Return (X, Y) of the center of cell containing provided text 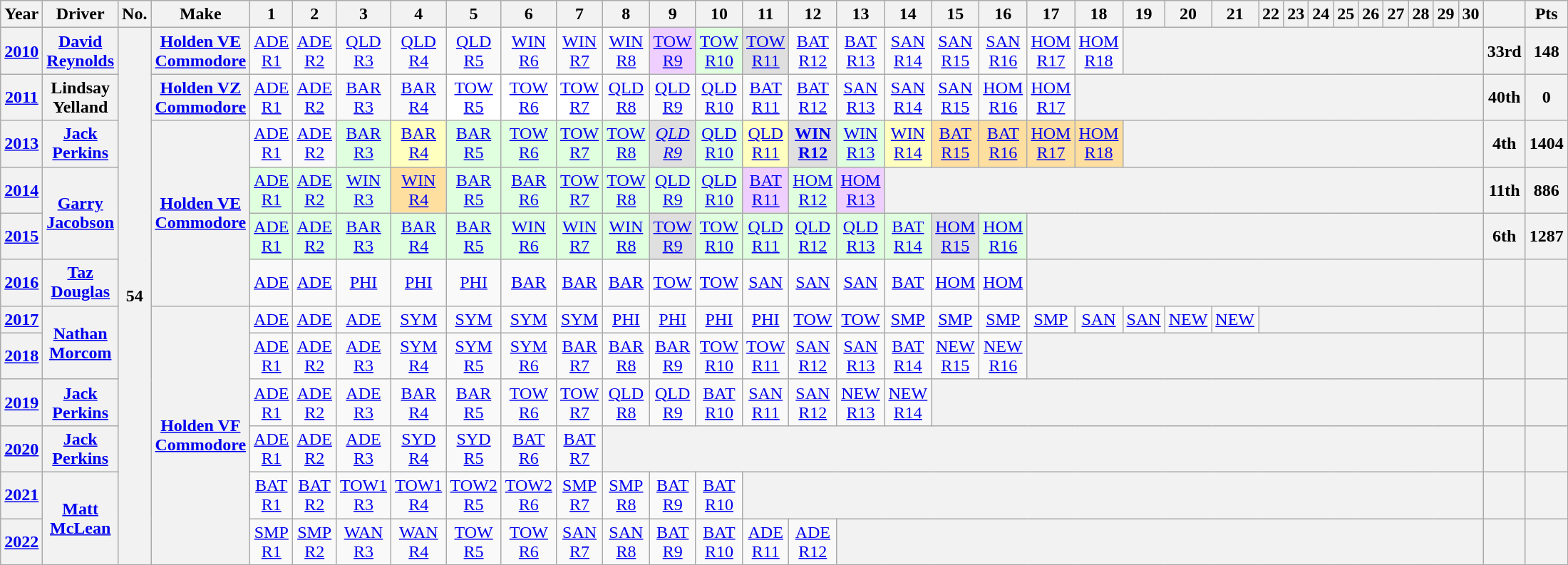
BAT R13 (861, 51)
TOW1R4 (419, 494)
14 (908, 14)
BAR R7 (579, 356)
19 (1143, 14)
ADER12 (813, 541)
BAR R9 (673, 356)
2019 (21, 402)
11 (765, 14)
BATR15 (955, 144)
13 (861, 14)
SANR8 (626, 541)
QLD R3 (363, 51)
6th (1504, 237)
NEWR13 (861, 402)
SYDR5 (473, 449)
BATR1 (272, 494)
TOW R5 (473, 97)
24 (1321, 14)
TOWR8 (626, 144)
SANR11 (765, 402)
2018 (21, 356)
16 (1004, 14)
QLDR9 (673, 144)
WINR12 (813, 144)
BAR R6 (529, 190)
1287 (1547, 237)
54 (135, 296)
QLD R13 (861, 237)
TOW2R6 (529, 494)
40th (1504, 97)
QLD R4 (419, 51)
17 (1051, 14)
BARR3 (363, 144)
SAN R12 (813, 356)
SYM R4 (419, 356)
4th (1504, 144)
2021 (21, 494)
SMPR1 (272, 541)
SMPR8 (626, 494)
TOW1R3 (363, 494)
TOWR5 (473, 541)
SYDR4 (419, 449)
NEWR14 (908, 402)
NEW R16 (1004, 356)
15 (955, 14)
WANR4 (419, 541)
4 (419, 14)
WIN R3 (363, 190)
21 (1235, 14)
David Reynolds (81, 51)
QLD R12 (813, 237)
SMPR2 (314, 541)
25 (1346, 14)
Driver (81, 14)
2022 (21, 541)
Pts (1547, 14)
2013 (21, 144)
SYM R5 (473, 356)
HOM R18 (1099, 51)
5 (473, 14)
6 (529, 14)
2016 (21, 282)
28 (1421, 14)
QLD R11 (765, 237)
WINR13 (861, 144)
BATR6 (529, 449)
TOW R8 (626, 190)
Matt McLean (81, 518)
HOM R12 (813, 190)
SANR12 (813, 402)
BAT (908, 282)
Year (21, 14)
SMPR7 (579, 494)
0 (1547, 97)
Garry Jacobson (81, 213)
11th (1504, 190)
1404 (1547, 144)
Nathan Morcom (81, 342)
HOMR18 (1099, 144)
WINR14 (908, 144)
TOW R6 (529, 97)
WIN R4 (419, 190)
ADER3 (363, 449)
10 (718, 14)
1 (272, 14)
QLDR10 (718, 144)
SYM R6 (529, 356)
7 (579, 14)
No. (135, 14)
33rd (1504, 51)
HOMR17 (1051, 144)
Lindsay Yelland (81, 97)
WANR3 (363, 541)
Make (201, 14)
27 (1396, 14)
2017 (21, 319)
BATR7 (579, 449)
12 (813, 14)
QLDR11 (765, 144)
2020 (21, 449)
30 (1471, 14)
BATR16 (1004, 144)
BAR R8 (626, 356)
23 (1296, 14)
2010 (21, 51)
9 (673, 14)
HOM R13 (861, 190)
26 (1371, 14)
QLD R5 (473, 51)
20 (1188, 14)
SAN R16 (1004, 51)
3 (363, 14)
Taz Douglas (81, 282)
2014 (21, 190)
Holden VF Commodore (201, 435)
2015 (21, 237)
18 (1099, 14)
Holden VZ Commodore (201, 97)
BATR2 (314, 494)
886 (1547, 190)
SANR7 (579, 541)
2 (314, 14)
22 (1272, 14)
NEW R15 (955, 356)
29 (1445, 14)
ADER11 (765, 541)
2011 (21, 97)
148 (1547, 51)
TOW2R5 (473, 494)
8 (626, 14)
HOM R15 (955, 237)
